Locate the cell with the specified text and output its [x, y] center coordinate. 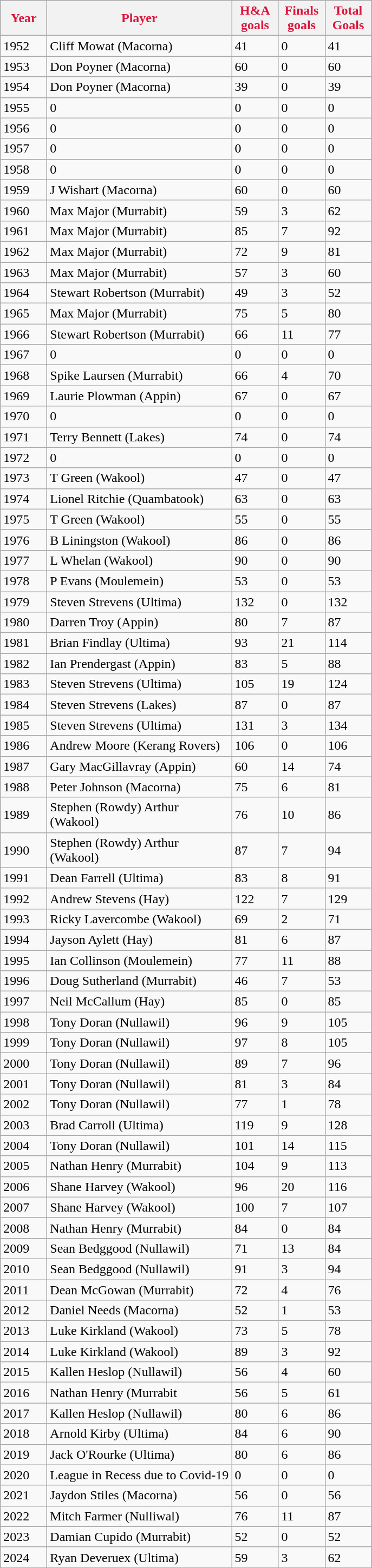
1976 [24, 540]
Peter Johnson (Macorna) [140, 787]
Darren Troy (Appin) [140, 623]
73 [255, 1331]
104 [255, 1166]
2017 [24, 1413]
1968 [24, 375]
1957 [24, 149]
49 [255, 293]
1980 [24, 623]
2022 [24, 1516]
20 [302, 1187]
2 [302, 919]
134 [348, 725]
Ricky Lavercombe (Wakool) [140, 919]
1981 [24, 643]
H&A goals [255, 18]
97 [255, 1043]
1965 [24, 314]
2015 [24, 1372]
124 [348, 684]
1969 [24, 396]
Daniel Needs (Macorna) [140, 1311]
Spike Laursen (Murrabit) [140, 375]
2020 [24, 1475]
2021 [24, 1496]
1962 [24, 252]
2009 [24, 1248]
116 [348, 1187]
Dean Farrell (Ultima) [140, 878]
2010 [24, 1269]
Jack O'Rourke (Ultima) [140, 1454]
1960 [24, 210]
Laurie Plowman (Appin) [140, 396]
1973 [24, 478]
Gary MacGillavray (Appin) [140, 766]
1967 [24, 355]
2024 [24, 1557]
1956 [24, 128]
70 [348, 375]
1982 [24, 664]
1975 [24, 519]
J Wishart (Macorna) [140, 190]
Brad Carroll (Ultima) [140, 1125]
129 [348, 898]
1966 [24, 334]
Damian Cupido (Murrabit) [140, 1537]
1970 [24, 416]
1952 [24, 46]
Dean McGowan (Murrabit) [140, 1290]
1954 [24, 87]
119 [255, 1125]
2016 [24, 1393]
1989 [24, 815]
1994 [24, 940]
2005 [24, 1166]
1987 [24, 766]
1990 [24, 850]
107 [348, 1207]
1998 [24, 1022]
Cliff Mowat (Macorna) [140, 46]
Andrew Stevens (Hay) [140, 898]
2004 [24, 1146]
Lionel Ritchie (Quambatook) [140, 499]
League in Recess due to Covid-19 [140, 1475]
Mitch Farmer (Nulliwal) [140, 1516]
46 [255, 981]
1995 [24, 960]
10 [302, 815]
2019 [24, 1454]
Year [24, 18]
2007 [24, 1207]
2001 [24, 1084]
1979 [24, 602]
2002 [24, 1104]
Ryan Deveruex (Ultima) [140, 1557]
Player [140, 18]
2018 [24, 1434]
122 [255, 898]
128 [348, 1125]
2013 [24, 1331]
1993 [24, 919]
Finals goals [302, 18]
Arnold Kirby (Ultima) [140, 1434]
1984 [24, 705]
2006 [24, 1187]
1988 [24, 787]
2012 [24, 1311]
1953 [24, 67]
Steven Strevens (Lakes) [140, 705]
1992 [24, 898]
1997 [24, 1002]
115 [348, 1146]
2000 [24, 1063]
Total Goals [348, 18]
Ian Prendergast (Appin) [140, 664]
Ian Collinson (Moulemein) [140, 960]
101 [255, 1146]
Brian Findlay (Ultima) [140, 643]
13 [302, 1248]
Neil McCallum (Hay) [140, 1002]
Doug Sutherland (Murrabit) [140, 981]
Andrew Moore (Kerang Rovers) [140, 746]
1996 [24, 981]
1959 [24, 190]
1958 [24, 169]
113 [348, 1166]
1964 [24, 293]
Jaydon Stiles (Macorna) [140, 1496]
1986 [24, 746]
L Whelan (Wakool) [140, 560]
Nathan Henry (Murrabit [140, 1393]
57 [255, 272]
1972 [24, 458]
1955 [24, 108]
2023 [24, 1537]
1971 [24, 437]
1991 [24, 878]
21 [302, 643]
69 [255, 919]
1978 [24, 581]
100 [255, 1207]
114 [348, 643]
2008 [24, 1228]
P Evans (Moulemein) [140, 581]
1985 [24, 725]
1961 [24, 231]
2014 [24, 1352]
1999 [24, 1043]
61 [348, 1393]
93 [255, 643]
Terry Bennett (Lakes) [140, 437]
Jayson Aylett (Hay) [140, 940]
131 [255, 725]
B Liningston (Wakool) [140, 540]
1983 [24, 684]
2011 [24, 1290]
1963 [24, 272]
1974 [24, 499]
19 [302, 684]
1977 [24, 560]
2003 [24, 1125]
